Locate the cell with the specified text and output its (X, Y) center coordinate. 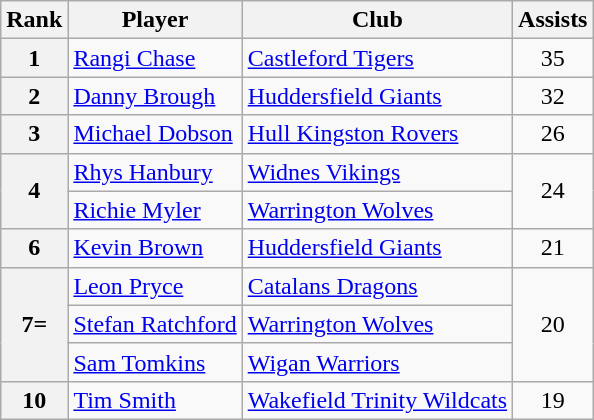
Assists (553, 20)
32 (553, 96)
6 (34, 248)
Rhys Hanbury (155, 172)
Kevin Brown (155, 248)
4 (34, 191)
Catalans Dragons (377, 286)
Leon Pryce (155, 286)
Rangi Chase (155, 58)
Danny Brough (155, 96)
Club (377, 20)
Stefan Ratchford (155, 324)
3 (34, 134)
Castleford Tigers (377, 58)
Wigan Warriors (377, 362)
Sam Tomkins (155, 362)
2 (34, 96)
10 (34, 400)
19 (553, 400)
Tim Smith (155, 400)
24 (553, 191)
Michael Dobson (155, 134)
Wakefield Trinity Wildcats (377, 400)
26 (553, 134)
35 (553, 58)
20 (553, 324)
Widnes Vikings (377, 172)
1 (34, 58)
Rank (34, 20)
7= (34, 324)
Hull Kingston Rovers (377, 134)
Richie Myler (155, 210)
Player (155, 20)
21 (553, 248)
